Output the (X, Y) coordinate of the center of the cell containing the given text.  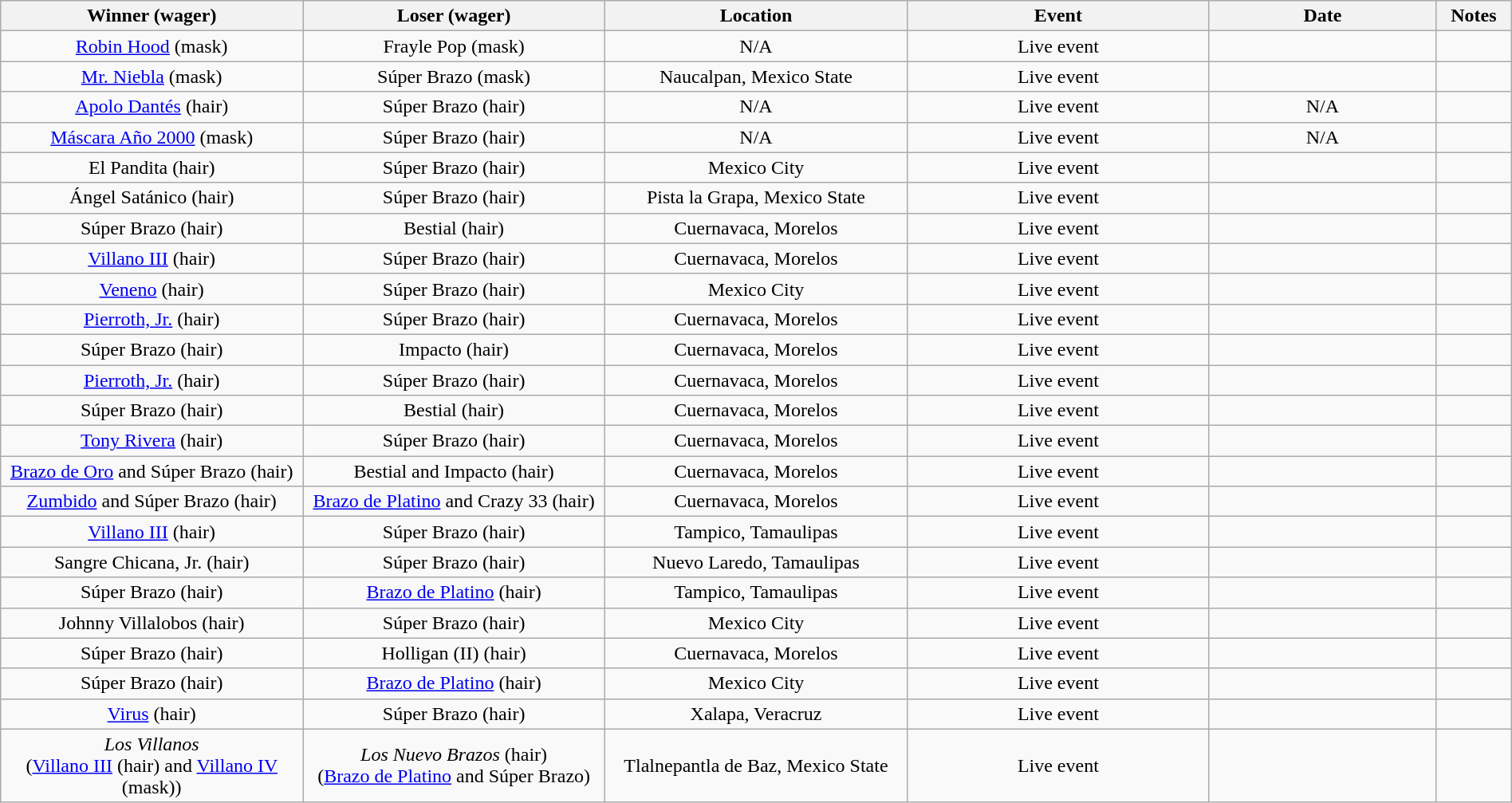
Event (1057, 16)
Frayle Pop (mask) (455, 46)
Veneno (hair) (152, 289)
Tony Rivera (hair) (152, 441)
Loser (wager) (455, 16)
Ángel Satánico (hair) (152, 198)
Robin Hood (mask) (152, 46)
Máscara Año 2000 (mask) (152, 137)
Winner (wager) (152, 16)
Apolo Dantés (hair) (152, 107)
Impacto (hair) (455, 349)
Xalapa, Veracruz (756, 714)
Notes (1474, 16)
Holligan (II) (hair) (455, 653)
Johnny Villalobos (hair) (152, 623)
Virus (hair) (152, 714)
Pista la Grapa, Mexico State (756, 198)
Brazo de Oro and Súper Brazo (hair) (152, 471)
Sangre Chicana, Jr. (hair) (152, 562)
Súper Brazo (mask) (455, 77)
Bestial and Impacto (hair) (455, 471)
Nuevo Laredo, Tamaulipas (756, 562)
Los Villanos(Villano III (hair) and Villano IV (mask)) (152, 766)
Mr. Niebla (mask) (152, 77)
Naucalpan, Mexico State (756, 77)
Brazo de Platino and Crazy 33 (hair) (455, 502)
Los Nuevo Brazos (hair) (Brazo de Platino and Súper Brazo) (455, 766)
Tlalnepantla de Baz, Mexico State (756, 766)
Date (1322, 16)
Location (756, 16)
Zumbido and Súper Brazo (hair) (152, 502)
El Pandita (hair) (152, 167)
